Scan for the cell matching the given text and deliver its [X, Y] coordinate at center. 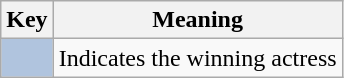
Key [27, 20]
Meaning [198, 20]
Indicates the winning actress [198, 58]
